Capture the cell that displays the provided text and extract its (x, y) central coordinate. 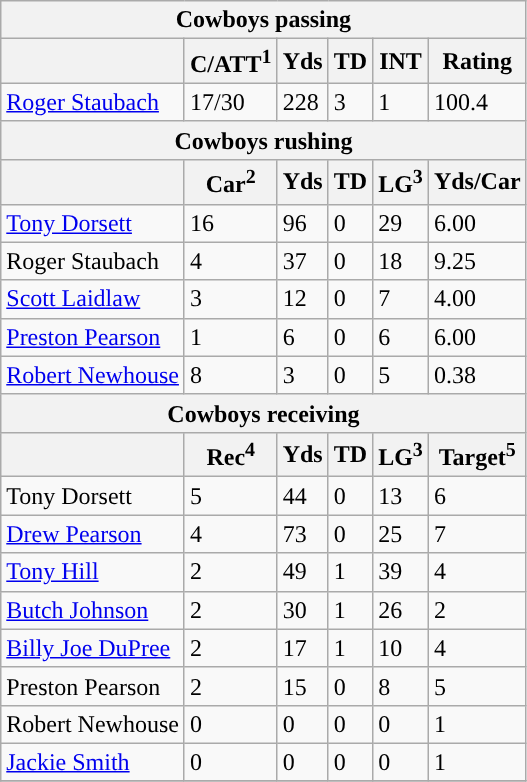
Cowboys receiving (264, 413)
Rating (477, 62)
Butch Johnson (93, 610)
Target5 (477, 454)
228 (302, 102)
100.4 (477, 102)
30 (302, 610)
0.38 (477, 375)
9.25 (477, 261)
Jackie Smith (93, 762)
26 (401, 610)
12 (302, 299)
39 (401, 572)
4.00 (477, 299)
10 (401, 648)
49 (302, 572)
Car2 (230, 182)
Tony Hill (93, 572)
25 (401, 534)
96 (302, 223)
17 (302, 648)
Cowboys rushing (264, 140)
44 (302, 496)
73 (302, 534)
Cowboys passing (264, 20)
Drew Pearson (93, 534)
C/ATT1 (230, 62)
15 (302, 686)
29 (401, 223)
17/30 (230, 102)
Yds/Car (477, 182)
16 (230, 223)
37 (302, 261)
Billy Joe DuPree (93, 648)
18 (401, 261)
INT (401, 62)
Scott Laidlaw (93, 299)
Rec4 (230, 454)
13 (401, 496)
